Return (X, Y) of the center of cell containing provided text 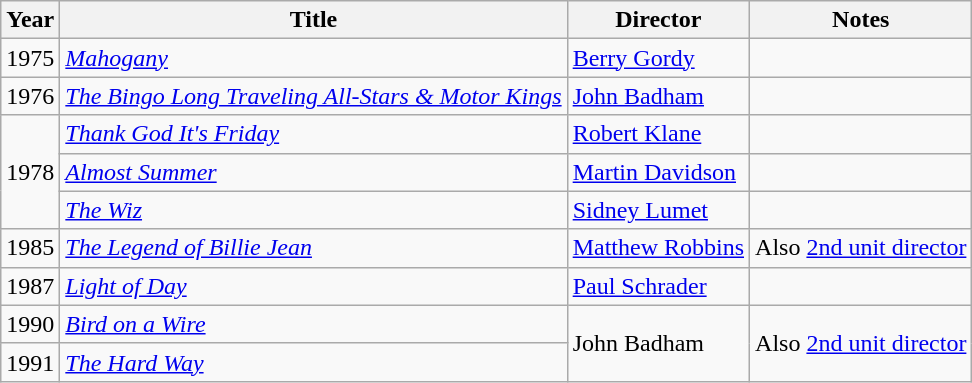
Paul Schrader (658, 286)
1976 (30, 96)
Berry Gordy (658, 58)
1975 (30, 58)
Thank God It's Friday (314, 134)
The Legend of Billie Jean (314, 248)
Director (658, 20)
Robert Klane (658, 134)
Year (30, 20)
Light of Day (314, 286)
1985 (30, 248)
Matthew Robbins (658, 248)
Sidney Lumet (658, 210)
The Wiz (314, 210)
1991 (30, 362)
The Hard Way (314, 362)
The Bingo Long Traveling All-Stars & Motor Kings (314, 96)
1978 (30, 172)
1987 (30, 286)
Title (314, 20)
Mahogany (314, 58)
1990 (30, 324)
Almost Summer (314, 172)
Martin Davidson (658, 172)
Notes (861, 20)
Bird on a Wire (314, 324)
